For the text-containing cell, return its midpoint in (x, y) coordinate format. 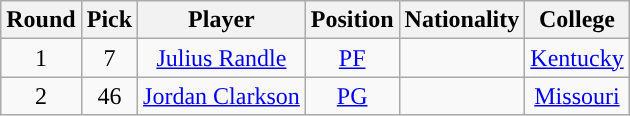
Missouri (577, 96)
PF (352, 58)
Nationality (462, 20)
Julius Randle (222, 58)
Jordan Clarkson (222, 96)
Position (352, 20)
2 (41, 96)
Player (222, 20)
7 (109, 58)
46 (109, 96)
Round (41, 20)
Kentucky (577, 58)
PG (352, 96)
Pick (109, 20)
1 (41, 58)
College (577, 20)
